Search for the cell housing the specified text and yield its (x, y) center coordinate. 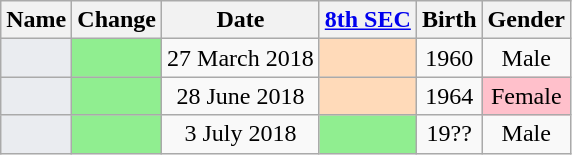
Name (36, 20)
Date (241, 20)
3 July 2018 (241, 134)
Gender (526, 20)
Change (117, 20)
27 March 2018 (241, 58)
28 June 2018 (241, 96)
1960 (449, 58)
Female (526, 96)
1964 (449, 96)
19?? (449, 134)
Birth (449, 20)
8th SEC (368, 20)
